Return the [x, y] coordinate for the center point of the cell that contains the specified text.  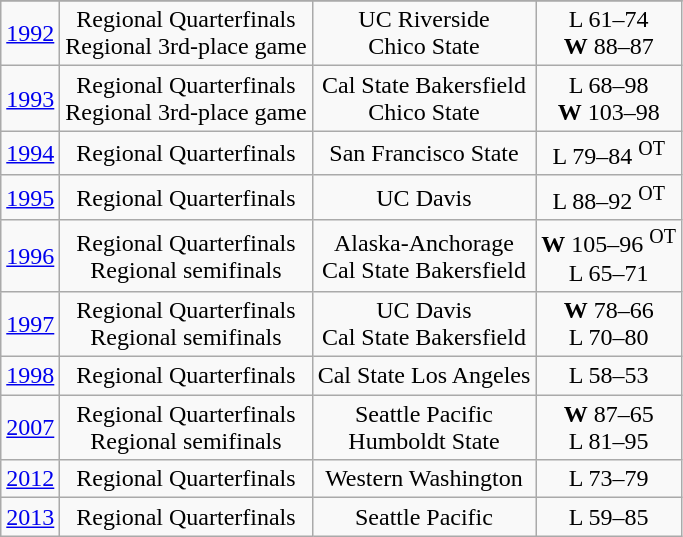
1997 [30, 324]
L 73–79 [609, 479]
1993 [30, 98]
Seattle PacificHumboldt State [424, 428]
Alaska-AnchorageCal State Bakersfield [424, 256]
Cal State Los Angeles [424, 376]
1996 [30, 256]
L 68–98W 103–98 [609, 98]
Western Washington [424, 479]
1992 [30, 34]
Seattle Pacific [424, 517]
UC Davis [424, 198]
L 61–74W 88–87 [609, 34]
1994 [30, 154]
L 58–53 [609, 376]
L 88–92 OT [609, 198]
W 105–96 OTL 65–71 [609, 256]
2012 [30, 479]
UC DavisCal State Bakersfield [424, 324]
San Francisco State [424, 154]
2013 [30, 517]
W 78–66L 70–80 [609, 324]
1995 [30, 198]
Cal State BakersfieldChico State [424, 98]
1998 [30, 376]
L 79–84 OT [609, 154]
UC RiversideChico State [424, 34]
L 59–85 [609, 517]
W 87–65L 81–95 [609, 428]
2007 [30, 428]
